Return [X, Y] of the center of cell containing provided text 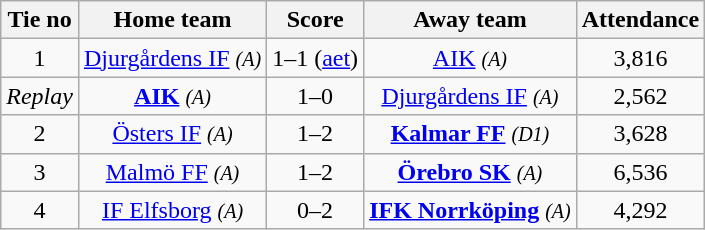
3,628 [640, 134]
Örebro SK (A) [470, 172]
Tie no [40, 20]
Away team [470, 20]
Home team [172, 20]
4,292 [640, 210]
1–1 (aet) [316, 58]
0–2 [316, 210]
3 [40, 172]
4 [40, 210]
IF Elfsborg (A) [172, 210]
Score [316, 20]
Kalmar FF (D1) [470, 134]
Östers IF (A) [172, 134]
IFK Norrköping (A) [470, 210]
6,536 [640, 172]
3,816 [640, 58]
Attendance [640, 20]
Replay [40, 96]
2,562 [640, 96]
1–0 [316, 96]
Malmö FF (A) [172, 172]
2 [40, 134]
1 [40, 58]
